Locate the cell with the specified text and output its (X, Y) center coordinate. 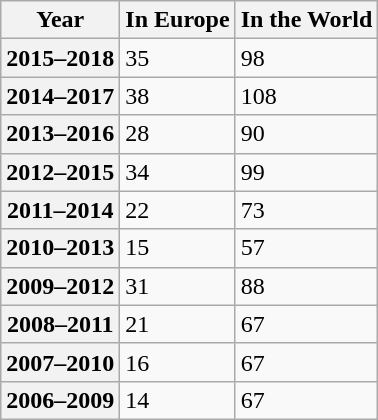
Year (60, 20)
2011–2014 (60, 210)
35 (178, 58)
2014–2017 (60, 96)
2012–2015 (60, 172)
73 (306, 210)
In the World (306, 20)
57 (306, 248)
2006–2009 (60, 400)
2010–2013 (60, 248)
38 (178, 96)
88 (306, 286)
2008–2011 (60, 324)
16 (178, 362)
In Europe (178, 20)
31 (178, 286)
15 (178, 248)
14 (178, 400)
28 (178, 134)
2009–2012 (60, 286)
34 (178, 172)
108 (306, 96)
21 (178, 324)
2013–2016 (60, 134)
22 (178, 210)
98 (306, 58)
2007–2010 (60, 362)
90 (306, 134)
99 (306, 172)
2015–2018 (60, 58)
